For the text-containing cell, return its midpoint in [x, y] coordinate format. 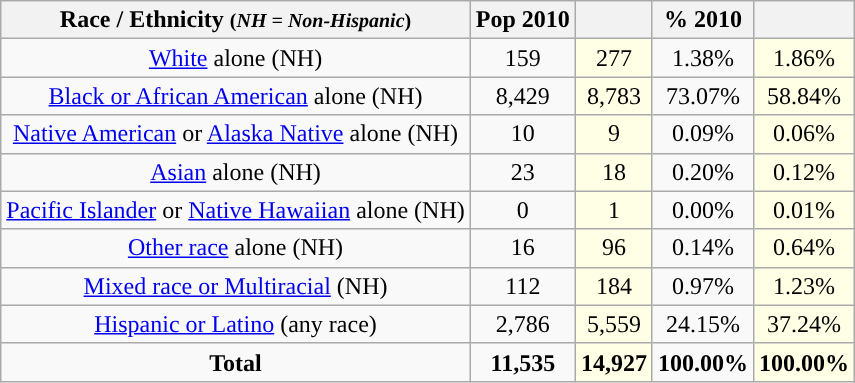
10 [522, 134]
277 [614, 58]
Mixed race or Multiracial (NH) [236, 286]
Other race alone (NH) [236, 248]
0 [522, 210]
0.12% [804, 172]
58.84% [804, 96]
96 [614, 248]
14,927 [614, 362]
White alone (NH) [236, 58]
Pacific Islander or Native Hawaiian alone (NH) [236, 210]
0.20% [702, 172]
Total [236, 362]
1 [614, 210]
Hispanic or Latino (any race) [236, 324]
Race / Ethnicity (NH = Non-Hispanic) [236, 20]
8,429 [522, 96]
18 [614, 172]
37.24% [804, 324]
16 [522, 248]
23 [522, 172]
112 [522, 286]
5,559 [614, 324]
0.09% [702, 134]
Asian alone (NH) [236, 172]
24.15% [702, 324]
159 [522, 58]
Native American or Alaska Native alone (NH) [236, 134]
1.23% [804, 286]
8,783 [614, 96]
Black or African American alone (NH) [236, 96]
0.97% [702, 286]
0.14% [702, 248]
2,786 [522, 324]
Pop 2010 [522, 20]
73.07% [702, 96]
% 2010 [702, 20]
184 [614, 286]
0.06% [804, 134]
11,535 [522, 362]
0.01% [804, 210]
0.64% [804, 248]
9 [614, 134]
1.38% [702, 58]
1.86% [804, 58]
0.00% [702, 210]
